From the cell containing the given text, extract its center point as [x, y] coordinate. 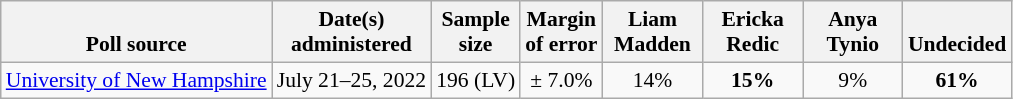
196 (LV) [476, 80]
ErickaRedic [753, 32]
Date(s)administered [352, 32]
61% [957, 80]
15% [753, 80]
July 21–25, 2022 [352, 80]
University of New Hampshire [136, 80]
9% [853, 80]
± 7.0% [561, 80]
Samplesize [476, 32]
Marginof error [561, 32]
LiamMadden [652, 32]
Undecided [957, 32]
Poll source [136, 32]
14% [652, 80]
AnyaTynio [853, 32]
